Return [X, Y] of the center of cell containing provided text 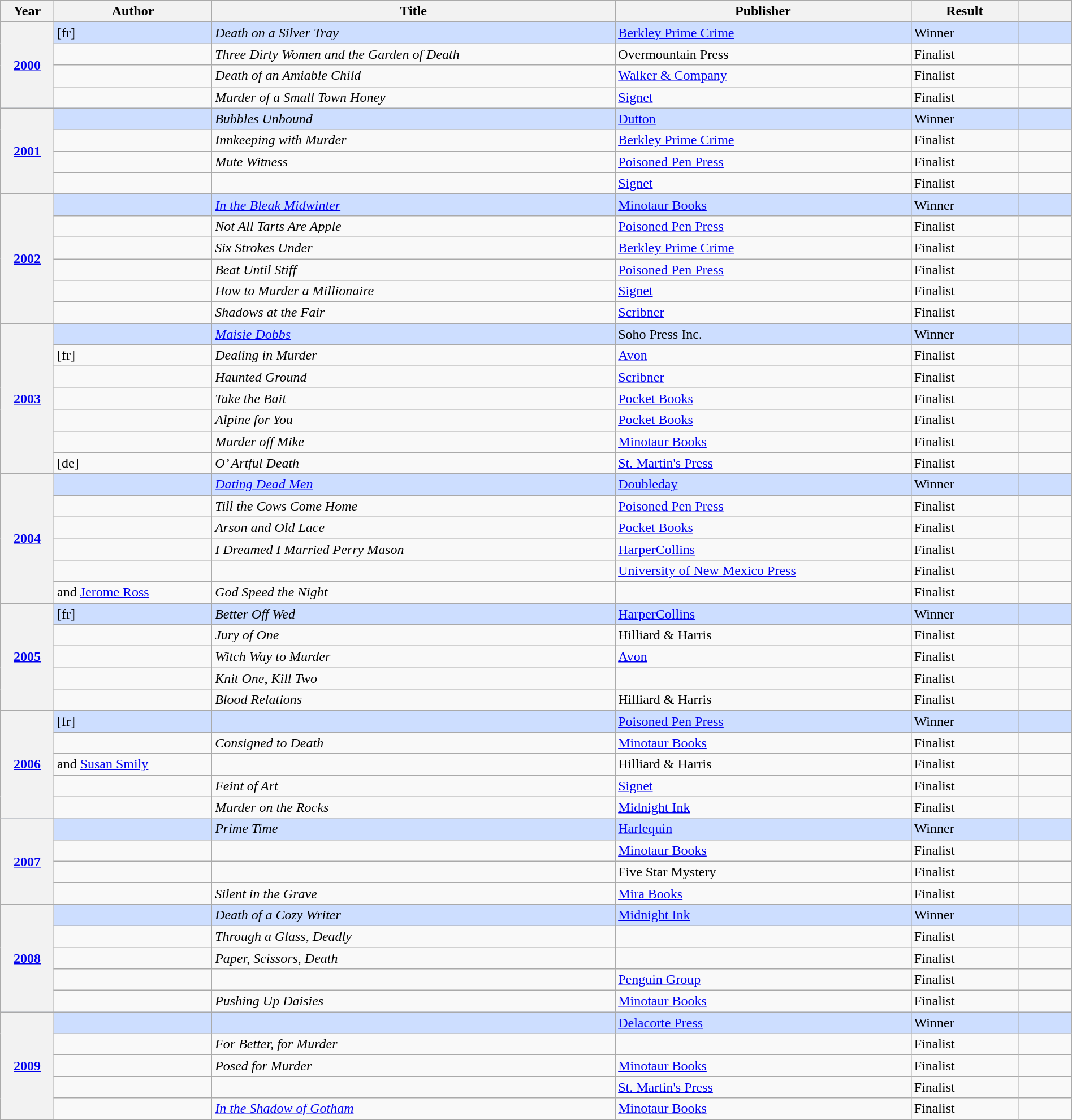
and Susan Smily [132, 764]
Blood Relations [414, 700]
In the Shadow of Gotham [414, 1109]
For Better, for Murder [414, 1044]
Beat Until Stiff [414, 270]
Author [132, 11]
Six Strokes Under [414, 248]
Consigned to Death [414, 743]
Three Dirty Women and the Garden of Death [414, 54]
Knit One, Kill Two [414, 678]
Posed for Murder [414, 1066]
Publisher [763, 11]
Year [27, 11]
Jury of One [414, 635]
Pushing Up Daisies [414, 1001]
Murder off Mike [414, 442]
Death of a Cozy Writer [414, 915]
Arson and Old Lace [414, 527]
Through a Glass, Deadly [414, 936]
Soho Press Inc. [763, 334]
Silent in the Grave [414, 893]
2009 [27, 1066]
2008 [27, 958]
Walker & Company [763, 76]
Five Star Mystery [763, 872]
Doubleday [763, 485]
Haunted Ground [414, 377]
Alpine for You [414, 420]
2003 [27, 399]
Take the Bait [414, 399]
2002 [27, 258]
I Dreamed I Married Perry Mason [414, 549]
Overmountain Press [763, 54]
2004 [27, 538]
Death of an Amiable Child [414, 76]
Murder of a Small Town Honey [414, 97]
In the Bleak Midwinter [414, 205]
Delacorte Press [763, 1023]
Dutton [763, 119]
and Jerome Ross [132, 592]
Not All Tarts Are Apple [414, 226]
[de] [132, 463]
Innkeeping with Murder [414, 140]
Mira Books [763, 893]
2005 [27, 656]
University of New Mexico Press [763, 570]
Till the Cows Come Home [414, 506]
Prime Time [414, 829]
Death on a Silver Tray [414, 33]
Title [414, 11]
Bubbles Unbound [414, 119]
How to Murder a Millionaire [414, 291]
Dating Dead Men [414, 485]
Result [965, 11]
Better Off Wed [414, 613]
Witch Way to Murder [414, 657]
God Speed the Night [414, 592]
Penguin Group [763, 980]
2000 [27, 65]
2007 [27, 861]
2001 [27, 151]
2006 [27, 764]
Mute Witness [414, 162]
Harlequin [763, 829]
Paper, Scissors, Death [414, 958]
Shadows at the Fair [414, 313]
Feint of Art [414, 786]
Murder on the Rocks [414, 807]
Maisie Dobbs [414, 334]
O’ Artful Death [414, 463]
Dealing in Murder [414, 356]
